From the cell containing the given text, extract its center point as (X, Y) coordinate. 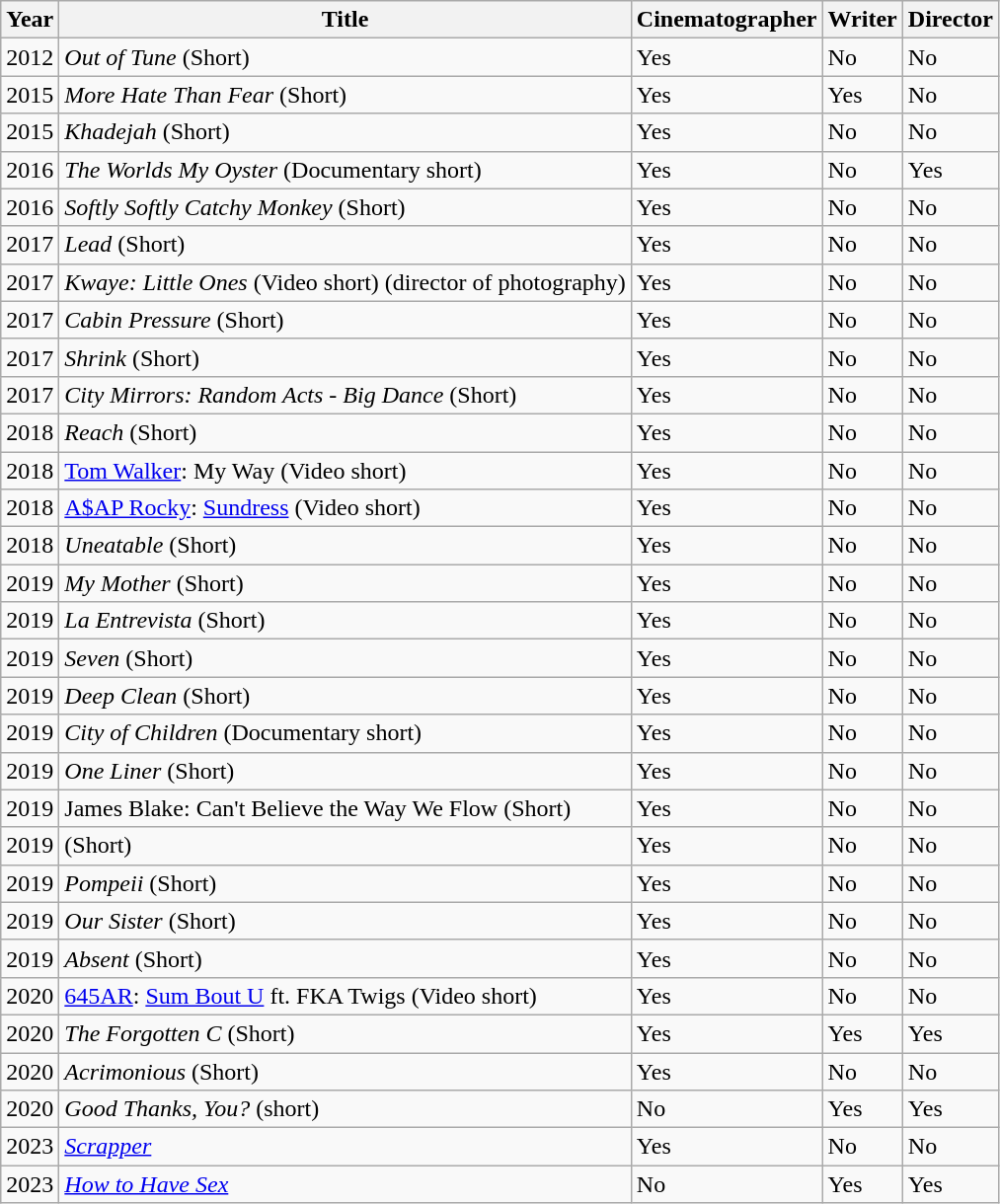
Out of Tune (Short) (346, 57)
Cinematographer (727, 20)
Our Sister (Short) (346, 921)
Uneatable (Short) (346, 546)
Lead (Short) (346, 245)
Cabin Pressure (Short) (346, 320)
Seven (Short) (346, 658)
My Mother (Short) (346, 583)
Reach (Short) (346, 432)
Pompeii (Short) (346, 883)
Scrapper (346, 1147)
Writer (863, 20)
(Short) (346, 846)
Absent (Short) (346, 958)
Director (950, 20)
Deep Clean (Short) (346, 696)
Khadejah (Short) (346, 132)
Good Thanks, You? (short) (346, 1109)
645AR: Sum Bout U ft. FKA Twigs (Video short) (346, 996)
Kwaye: Little Ones (Video short) (director of photography) (346, 282)
The Forgotten C (Short) (346, 1033)
How to Have Sex (346, 1184)
Year (30, 20)
Tom Walker: My Way (Video short) (346, 471)
More Hate Than Fear (Short) (346, 95)
Title (346, 20)
Acrimonious (Short) (346, 1071)
A$AP Rocky: Sundress (Video short) (346, 508)
One Liner (Short) (346, 771)
Shrink (Short) (346, 357)
La Entrevista (Short) (346, 621)
2012 (30, 57)
The Worlds My Oyster (Documentary short) (346, 170)
City Mirrors: Random Acts - Big Dance (Short) (346, 395)
City of Children (Documentary short) (346, 733)
Softly Softly Catchy Monkey (Short) (346, 207)
James Blake: Can't Believe the Way We Flow (Short) (346, 808)
